Determine the (x, y) coordinate at the center of the cell enclosing the given text.  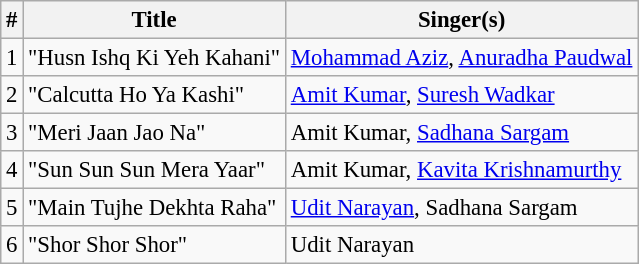
"Husn Ishq Ki Yeh Kahani" (154, 58)
6 (12, 245)
"Shor Shor Shor" (154, 245)
# (12, 20)
3 (12, 133)
"Sun Sun Sun Mera Yaar" (154, 170)
Amit Kumar, Suresh Wadkar (461, 95)
"Main Tujhe Dekhta Raha" (154, 208)
"Meri Jaan Jao Na" (154, 133)
Udit Narayan, Sadhana Sargam (461, 208)
"Calcutta Ho Ya Kashi" (154, 95)
5 (12, 208)
1 (12, 58)
2 (12, 95)
Udit Narayan (461, 245)
Mohammad Aziz, Anuradha Paudwal (461, 58)
Amit Kumar, Kavita Krishnamurthy (461, 170)
Title (154, 20)
Singer(s) (461, 20)
Amit Kumar, Sadhana Sargam (461, 133)
4 (12, 170)
